Extract the (X, Y) coordinate from the center of the cell holding the provided text.  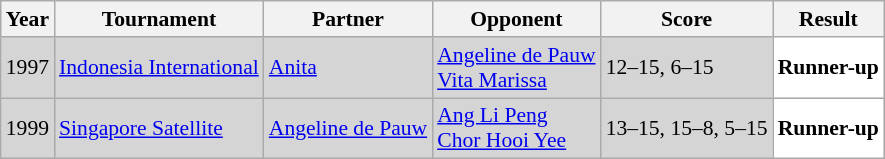
Indonesia International (159, 68)
Singapore Satellite (159, 128)
Angeline de Pauw Vita Marissa (516, 68)
1997 (28, 68)
Anita (348, 68)
1999 (28, 128)
Score (687, 19)
Partner (348, 19)
Angeline de Pauw (348, 128)
12–15, 6–15 (687, 68)
Year (28, 19)
Tournament (159, 19)
Ang Li Peng Chor Hooi Yee (516, 128)
13–15, 15–8, 5–15 (687, 128)
Opponent (516, 19)
Result (828, 19)
